Return (x, y) of the center of cell containing provided text 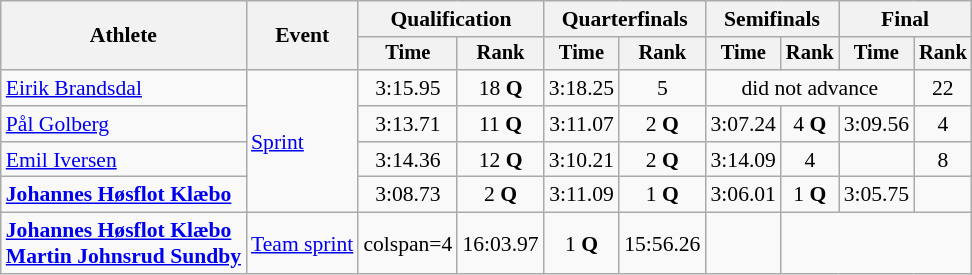
3:10.21 (582, 160)
12 Q (500, 160)
3:11.07 (582, 124)
5 (662, 88)
3:15.95 (408, 88)
Event (302, 36)
15:56.26 (662, 244)
3:06.01 (742, 195)
3:14.09 (742, 160)
Eirik Brandsdal (124, 88)
4 Q (810, 124)
did not advance (810, 88)
18 Q (500, 88)
11 Q (500, 124)
colspan=4 (408, 244)
Johannes Høsflot Klæbo (124, 195)
Athlete (124, 36)
3:08.73 (408, 195)
3:13.71 (408, 124)
Pål Golberg (124, 124)
16:03.97 (500, 244)
3:14.36 (408, 160)
Johannes Høsflot Klæbo Martin Johnsrud Sundby (124, 244)
Qualification (450, 19)
3:07.24 (742, 124)
Quarterfinals (625, 19)
Sprint (302, 141)
Final (906, 19)
Emil Iversen (124, 160)
3:09.56 (876, 124)
Semifinals (772, 19)
22 (943, 88)
8 (943, 160)
3:18.25 (582, 88)
Team sprint (302, 244)
3:11.09 (582, 195)
3:05.75 (876, 195)
